Determine the (X, Y) coordinate at the center of the cell enclosing the given text.  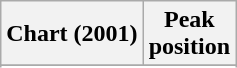
Chart (2001) (72, 34)
Peakposition (189, 34)
